For the text-containing cell, return its midpoint in [x, y] coordinate format. 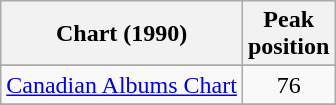
76 [288, 85]
Canadian Albums Chart [122, 85]
Peakposition [288, 34]
Chart (1990) [122, 34]
